Search for the cell housing the specified text and yield its (X, Y) center coordinate. 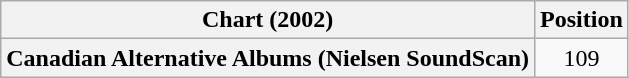
Position (582, 20)
Canadian Alternative Albums (Nielsen SoundScan) (268, 58)
109 (582, 58)
Chart (2002) (268, 20)
